Extract the [x, y] coordinate from the center of the cell holding the provided text.  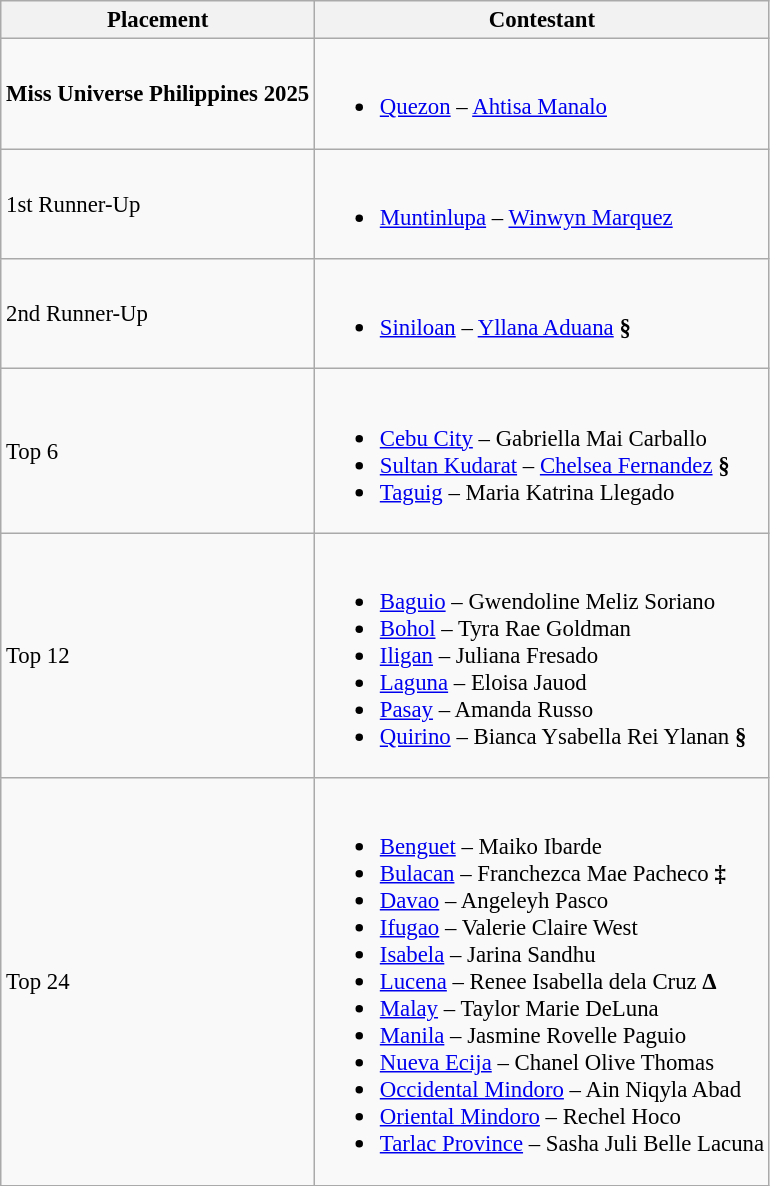
Top 12 [158, 656]
Placement [158, 20]
Top 24 [158, 982]
2nd Runner-Up [158, 314]
Contestant [542, 20]
Siniloan – Yllana Aduana § [542, 314]
Quezon – Ahtisa Manalo [542, 94]
Miss Universe Philippines 2025 [158, 94]
1st Runner-Up [158, 204]
Muntinlupa – Winwyn Marquez [542, 204]
Top 6 [158, 451]
Cebu City – Gabriella Mai CarballoSultan Kudarat – Chelsea Fernandez §Taguig – Maria Katrina Llegado [542, 451]
